Provide the (x, y) coordinate of the cell's center where the given text is located.  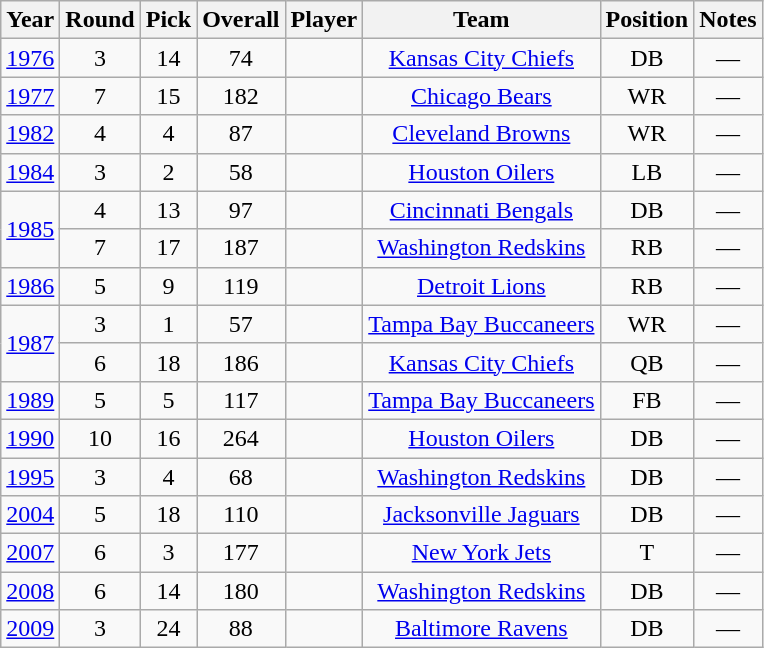
QB (647, 362)
Player (324, 20)
119 (241, 286)
1986 (30, 286)
186 (241, 362)
17 (168, 248)
1989 (30, 400)
1 (168, 324)
Jacksonville Jaguars (482, 515)
88 (241, 629)
1985 (30, 229)
Baltimore Ravens (482, 629)
2007 (30, 553)
LB (647, 172)
264 (241, 438)
16 (168, 438)
Cincinnati Bengals (482, 210)
1977 (30, 96)
117 (241, 400)
Overall (241, 20)
2009 (30, 629)
87 (241, 134)
2 (168, 172)
Team (482, 20)
2004 (30, 515)
68 (241, 477)
2008 (30, 591)
1982 (30, 134)
Round (100, 20)
58 (241, 172)
180 (241, 591)
57 (241, 324)
177 (241, 553)
1990 (30, 438)
15 (168, 96)
1987 (30, 343)
Cleveland Browns (482, 134)
New York Jets (482, 553)
T (647, 553)
9 (168, 286)
97 (241, 210)
187 (241, 248)
Pick (168, 20)
1976 (30, 58)
Position (647, 20)
FB (647, 400)
Notes (728, 20)
13 (168, 210)
182 (241, 96)
1984 (30, 172)
Year (30, 20)
1995 (30, 477)
10 (100, 438)
Detroit Lions (482, 286)
110 (241, 515)
74 (241, 58)
Chicago Bears (482, 96)
24 (168, 629)
